From the cell containing the given text, extract its center point as [X, Y] coordinate. 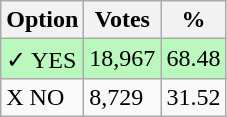
Votes [122, 20]
18,967 [122, 59]
68.48 [194, 59]
8,729 [122, 97]
% [194, 20]
31.52 [194, 97]
X NO [42, 97]
Option [42, 20]
✓ YES [42, 59]
